Locate the cell with the specified text and output its [X, Y] center coordinate. 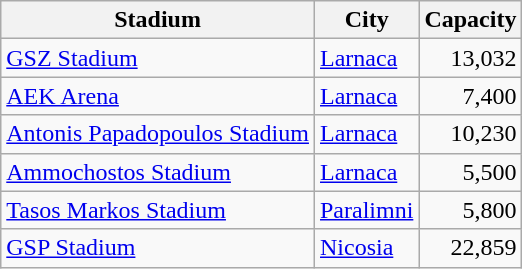
13,032 [470, 58]
Paralimni [366, 210]
GSP Stadium [158, 248]
City [366, 20]
10,230 [470, 134]
5,800 [470, 210]
Tasos Markos Stadium [158, 210]
7,400 [470, 96]
Capacity [470, 20]
22,859 [470, 248]
Antonis Papadopoulos Stadium [158, 134]
Stadium [158, 20]
AEK Arena [158, 96]
Nicosia [366, 248]
Ammochostos Stadium [158, 172]
5,500 [470, 172]
GSZ Stadium [158, 58]
